Locate the cell with the specified text and output its (X, Y) center coordinate. 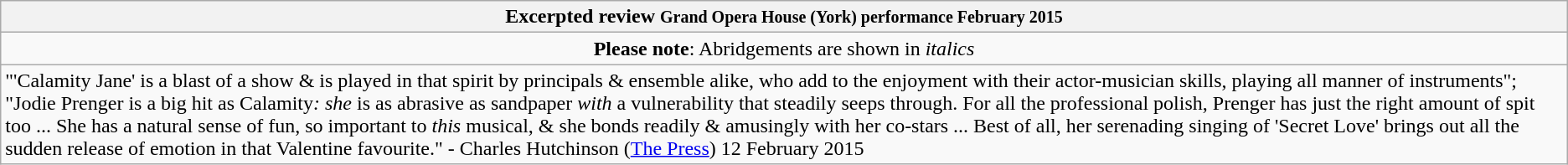
Please note: Abridgements are shown in italics (784, 49)
Excerpted review Grand Opera House (York) performance February 2015 (784, 17)
